Provide the (X, Y) coordinate of the cell's center where the given text is located.  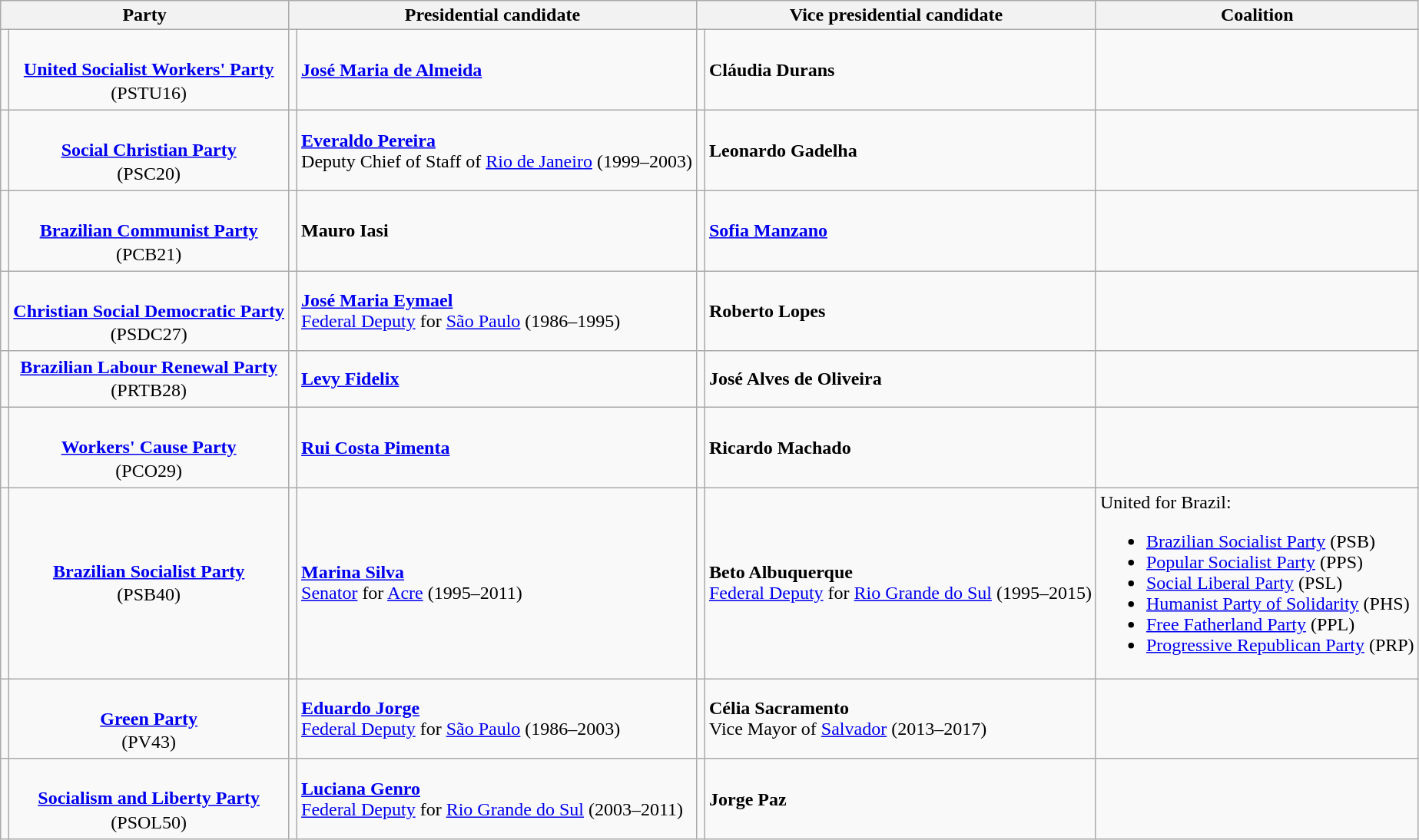
Jorge Paz (900, 799)
Roberto Lopes (900, 312)
Party (144, 15)
Vice presidential candidate (896, 15)
Cláudia Durans (900, 71)
Brazilian Labour Renewal Party(PRTB28) (149, 379)
Sofia Manzano (900, 230)
Green Party(PV43) (149, 719)
Workers' Cause Party(PCO29) (149, 448)
Brazilian Socialist Party(PSB40) (149, 584)
Socialism and Liberty Party(PSOL50) (149, 799)
Brazilian Communist Party(PCB21) (149, 230)
José Alves de Oliveira (900, 379)
Leonardo Gadelha (900, 150)
Presidential candidate (492, 15)
Christian Social Democratic Party(PSDC27) (149, 312)
Beto AlbuquerqueFederal Deputy for Rio Grande do Sul (1995–2015) (900, 584)
Eduardo JorgeFederal Deputy for São Paulo (1986–2003) (497, 719)
Rui Costa Pimenta (497, 448)
Coalition (1257, 15)
Célia SacramentoVice Mayor of Salvador (2013–2017) (900, 719)
José Maria de Almeida (497, 71)
Social Christian Party(PSC20) (149, 150)
Luciana GenroFederal Deputy for Rio Grande do Sul (2003–2011) (497, 799)
Levy Fidelix (497, 379)
Mauro Iasi (497, 230)
Marina SilvaSenator for Acre (1995–2011) (497, 584)
United Socialist Workers' Party(PSTU16) (149, 71)
José Maria EymaelFederal Deputy for São Paulo (1986–1995) (497, 312)
Ricardo Machado (900, 448)
Everaldo PereiraDeputy Chief of Staff of Rio de Janeiro (1999–2003) (497, 150)
